Identify which cell holds the provided text, then report its (X, Y) central coordinate. 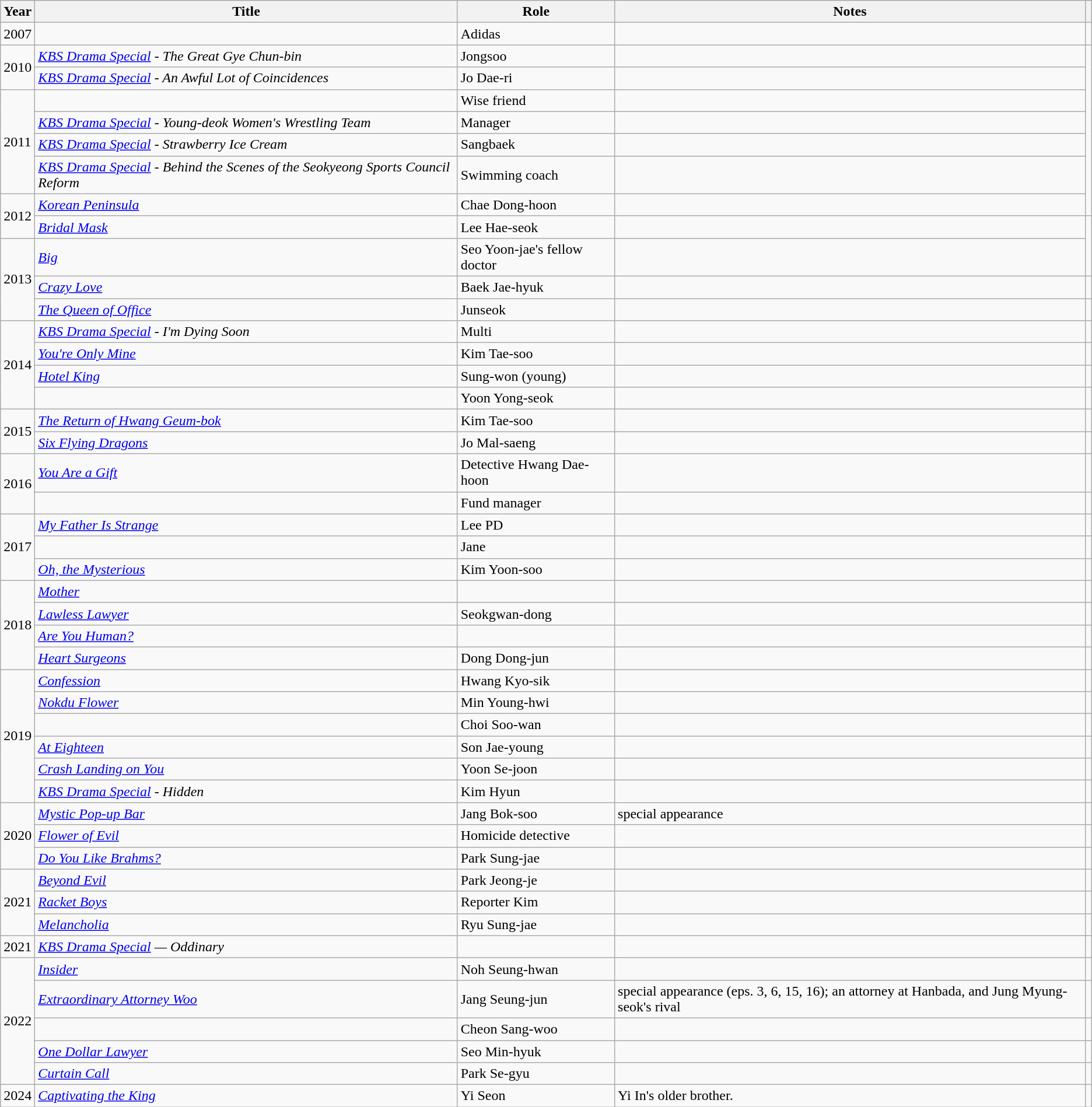
KBS Drama Special - Strawberry Ice Cream (246, 145)
One Dollar Lawyer (246, 1052)
Min Young-hwi (535, 703)
Yoon Se-joon (535, 769)
Crazy Love (246, 287)
Jo Dae-ri (535, 78)
2015 (17, 432)
Manager (535, 122)
Big (246, 257)
2016 (17, 484)
Park Sung-jae (535, 858)
The Queen of Office (246, 310)
Kim Hyun (535, 791)
Bridal Mask (246, 227)
The Return of Hwang Geum-bok (246, 421)
Insider (246, 969)
Korean Peninsula (246, 205)
Hwang Kyo-sik (535, 681)
KBS Drama Special — Oddinary (246, 947)
Extraordinary Attorney Woo (246, 999)
Title (246, 12)
2010 (17, 67)
Oh, the Mysterious (246, 569)
2014 (17, 365)
Multi (535, 332)
KBS Drama Special - Behind the Scenes of the Seokyeong Sports Council Reform (246, 175)
special appearance (850, 814)
Confession (246, 681)
Mother (246, 591)
Lawless Lawyer (246, 614)
Yi In's older brother. (850, 1096)
Dong Dong-jun (535, 658)
Baek Jae-hyuk (535, 287)
Swimming coach (535, 175)
2012 (17, 216)
Seo Yoon-jae's fellow doctor (535, 257)
Role (535, 12)
Nokdu Flower (246, 703)
Junseok (535, 310)
Fund manager (535, 503)
Beyond Evil (246, 880)
Are You Human? (246, 636)
At Eighteen (246, 747)
Yi Seon (535, 1096)
Crash Landing on You (246, 769)
2017 (17, 547)
KBS Drama Special - The Great Gye Chun-bin (246, 56)
Lee PD (535, 525)
Jang Seung-jun (535, 999)
Captivating the King (246, 1096)
KBS Drama Special - Young-deok Women's Wrestling Team (246, 122)
Reporter Kim (535, 902)
Noh Seung-hwan (535, 969)
My Father Is Strange (246, 525)
2018 (17, 625)
KBS Drama Special - Hidden (246, 791)
Sung-won (young) (535, 376)
Yoon Yong-seok (535, 398)
Melancholia (246, 924)
Ryu Sung-jae (535, 924)
You Are a Gift (246, 472)
Cheon Sang-woo (535, 1029)
2007 (17, 34)
Curtain Call (246, 1074)
Park Jeong-je (535, 880)
2019 (17, 736)
Do You Like Brahms? (246, 858)
Detective Hwang Dae-hoon (535, 472)
2011 (17, 141)
Lee Hae-seok (535, 227)
2022 (17, 1021)
Flower of Evil (246, 836)
2020 (17, 836)
KBS Drama Special - I'm Dying Soon (246, 332)
You're Only Mine (246, 354)
Park Se-gyu (535, 1074)
Jo Mal-saeng (535, 443)
2024 (17, 1096)
Year (17, 12)
Heart Surgeons (246, 658)
Mystic Pop-up Bar (246, 814)
Homicide detective (535, 836)
KBS Drama Special - An Awful Lot of Coincidences (246, 78)
Racket Boys (246, 902)
Jang Bok-soo (535, 814)
Son Jae-young (535, 747)
Jongsoo (535, 56)
Kim Yoon-soo (535, 569)
Chae Dong-hoon (535, 205)
Sangbaek (535, 145)
Seokgwan-dong (535, 614)
Seo Min-hyuk (535, 1052)
Jane (535, 547)
special appearance (eps. 3, 6, 15, 16); an attorney at Hanbada, and Jung Myung-seok's rival (850, 999)
2013 (17, 279)
Hotel King (246, 376)
Choi Soo-wan (535, 725)
Wise friend (535, 100)
Six Flying Dragons (246, 443)
Notes (850, 12)
Adidas (535, 34)
